Pinpoint the cell where the given text exists, returning its (X, Y) midpoint coordinate. 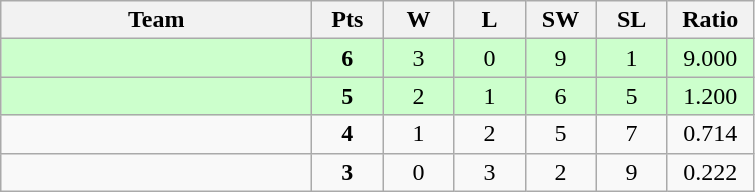
L (490, 20)
1.200 (710, 96)
Team (156, 20)
Pts (348, 20)
W (418, 20)
SW (560, 20)
0.222 (710, 172)
4 (348, 134)
SL (632, 20)
Ratio (710, 20)
7 (632, 134)
0.714 (710, 134)
9.000 (710, 58)
